Identify which cell holds the provided text, then report its [x, y] central coordinate. 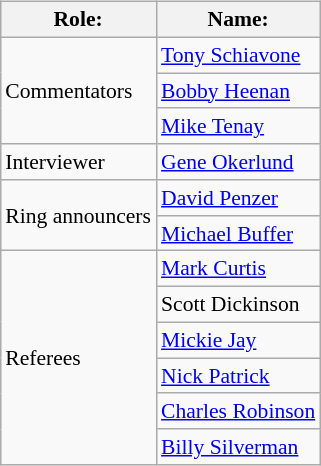
Mike Tenay [238, 126]
Mickie Jay [238, 340]
Interviewer [78, 162]
David Penzer [238, 198]
Scott Dickinson [238, 305]
Name: [238, 20]
Role: [78, 20]
Nick Patrick [238, 376]
Mark Curtis [238, 269]
Michael Buffer [238, 233]
Charles Robinson [238, 411]
Tony Schiavone [238, 55]
Ring announcers [78, 216]
Referees [78, 358]
Commentators [78, 90]
Bobby Heenan [238, 91]
Billy Silverman [238, 447]
Gene Okerlund [238, 162]
